Search for the cell housing the specified text and yield its (x, y) center coordinate. 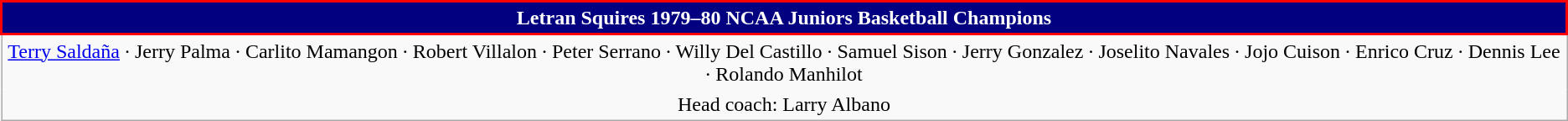
Head coach: Larry Albano (784, 104)
Letran Squires 1979–80 NCAA Juniors Basketball Champions (784, 18)
